From the cell containing the given text, extract its center point as [x, y] coordinate. 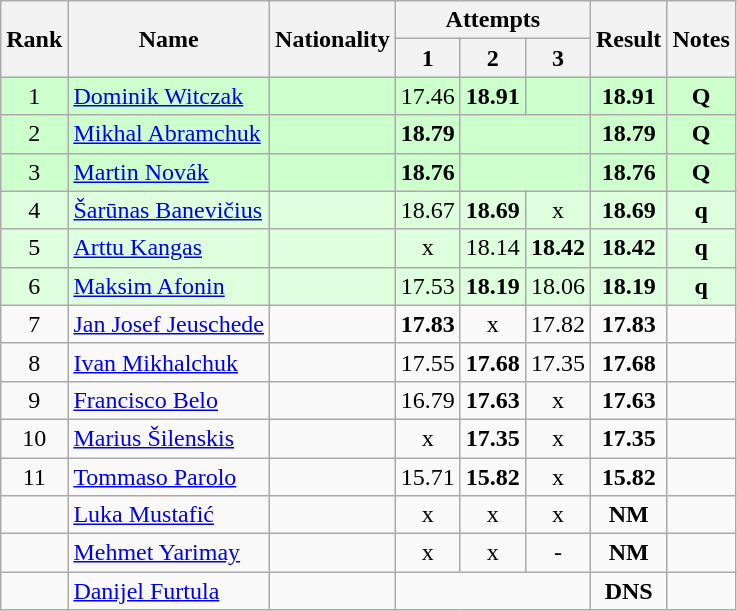
Francisco Belo [169, 400]
7 [34, 324]
18.06 [558, 286]
Maksim Afonin [169, 286]
Ivan Mikhalchuk [169, 362]
Rank [34, 39]
16.79 [428, 400]
Martin Novák [169, 172]
DNS [628, 591]
6 [34, 286]
15.71 [428, 477]
Jan Josef Jeuschede [169, 324]
Attempts [492, 20]
Dominik Witczak [169, 96]
Mehmet Yarimay [169, 553]
10 [34, 438]
Danijel Furtula [169, 591]
17.53 [428, 286]
17.46 [428, 96]
Šarūnas Banevičius [169, 210]
18.67 [428, 210]
- [558, 553]
Nationality [333, 39]
Result [628, 39]
Tommaso Parolo [169, 477]
17.82 [558, 324]
Marius Šilenskis [169, 438]
Arttu Kangas [169, 248]
Notes [701, 39]
4 [34, 210]
11 [34, 477]
Mikhal Abramchuk [169, 134]
Name [169, 39]
18.14 [492, 248]
17.55 [428, 362]
8 [34, 362]
9 [34, 400]
Luka Mustafić [169, 515]
5 [34, 248]
